Capture the cell that displays the provided text and extract its (x, y) central coordinate. 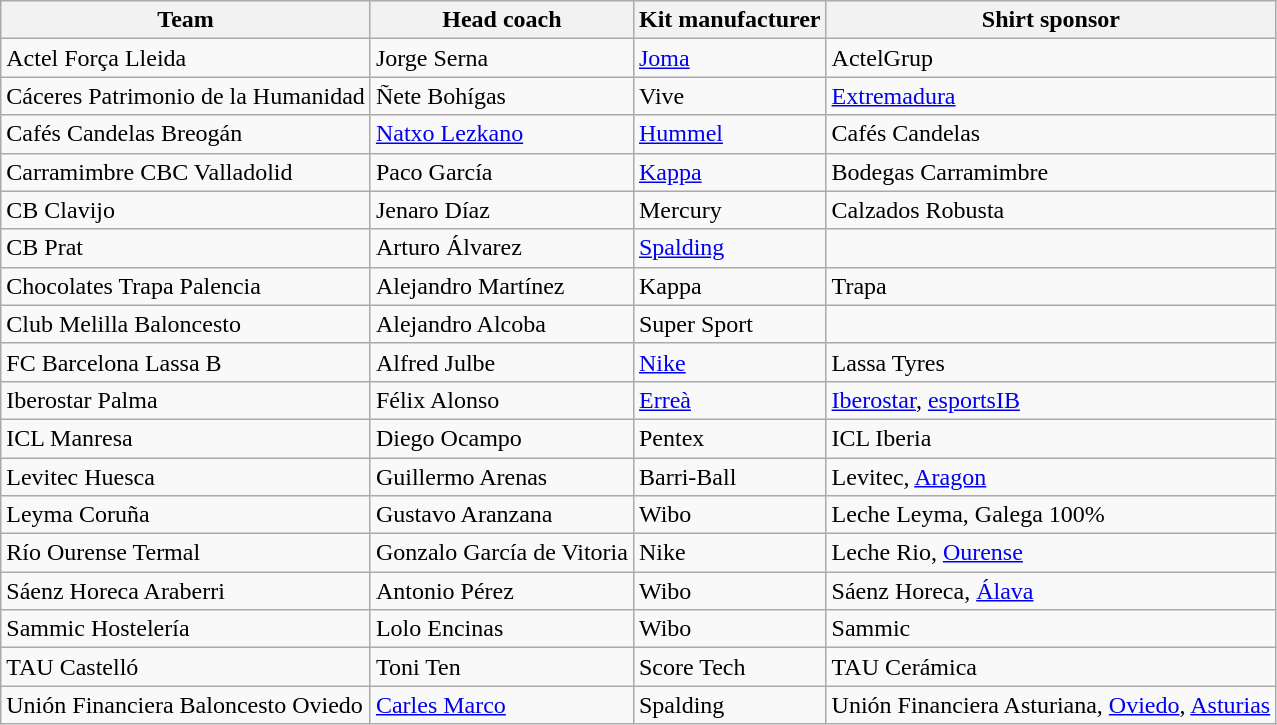
Cáceres Patrimonio de la Humanidad (186, 96)
Antonio Pérez (502, 591)
Unión Financiera Baloncesto Oviedo (186, 705)
Score Tech (730, 667)
Cafés Candelas (1051, 134)
Alfred Julbe (502, 362)
Super Sport (730, 324)
Río Ourense Termal (186, 553)
Lassa Tyres (1051, 362)
Carramimbre CBC Valladolid (186, 172)
CB Clavijo (186, 210)
Leche Rio, Ourense (1051, 553)
Kit manufacturer (730, 20)
Jorge Serna (502, 58)
Toni Ten (502, 667)
Levitec Huesca (186, 477)
Calzados Robusta (1051, 210)
Leyma Coruña (186, 515)
Mercury (730, 210)
Jenaro Díaz (502, 210)
Gustavo Aranzana (502, 515)
Sáenz Horeca, Álava (1051, 591)
FC Barcelona Lassa B (186, 362)
Levitec, Aragon (1051, 477)
Diego Ocampo (502, 438)
Carles Marco (502, 705)
Vive (730, 96)
Trapa (1051, 286)
ICL Manresa (186, 438)
Ñete Bohígas (502, 96)
Alejandro Alcoba (502, 324)
Pentex (730, 438)
ActelGrup (1051, 58)
Gonzalo García de Vitoria (502, 553)
CB Prat (186, 248)
Félix Alonso (502, 400)
Unión Financiera Asturiana, Oviedo, Asturias (1051, 705)
Arturo Álvarez (502, 248)
ICL Iberia (1051, 438)
Extremadura (1051, 96)
Actel Força Lleida (186, 58)
Bodegas Carramimbre (1051, 172)
Paco García (502, 172)
Erreà (730, 400)
Barri-Ball (730, 477)
Chocolates Trapa Palencia (186, 286)
Hummel (730, 134)
Joma (730, 58)
Iberostar, esportsIB (1051, 400)
Lolo Encinas (502, 629)
Sáenz Horeca Araberri (186, 591)
Team (186, 20)
Alejandro Martínez (502, 286)
Cafés Candelas Breogán (186, 134)
Guillermo Arenas (502, 477)
TAU Castelló (186, 667)
Head coach (502, 20)
Sammic (1051, 629)
Sammic Hostelería (186, 629)
Club Melilla Baloncesto (186, 324)
Natxo Lezkano (502, 134)
Shirt sponsor (1051, 20)
Iberostar Palma (186, 400)
TAU Cerámica (1051, 667)
Leche Leyma, Galega 100% (1051, 515)
